Return the [x, y] coordinate for the center point of the cell that contains the specified text.  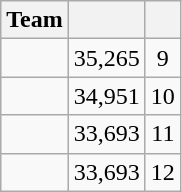
11 [162, 134]
Team [35, 20]
34,951 [106, 96]
10 [162, 96]
35,265 [106, 58]
9 [162, 58]
12 [162, 172]
